Determine the [x, y] coordinate at the center of the cell enclosing the given text.  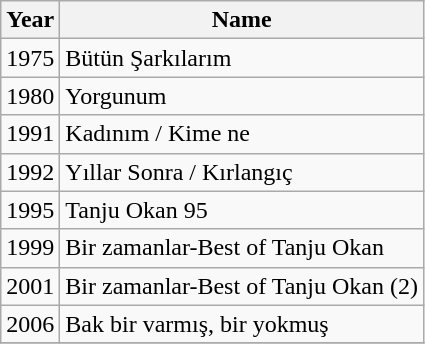
Bir zamanlar-Best of Tanju Okan (2) [242, 286]
Name [242, 20]
Kadınım / Kime ne [242, 134]
1995 [30, 210]
Bütün Şarkılarım [242, 58]
1992 [30, 172]
Year [30, 20]
1980 [30, 96]
Bak bir varmış, bir yokmuş [242, 324]
1991 [30, 134]
2001 [30, 286]
Tanju Okan 95 [242, 210]
2006 [30, 324]
1975 [30, 58]
Yorgunum [242, 96]
Bir zamanlar-Best of Tanju Okan [242, 248]
Yıllar Sonra / Kırlangıç [242, 172]
1999 [30, 248]
